For the text-containing cell, return its midpoint in (x, y) coordinate format. 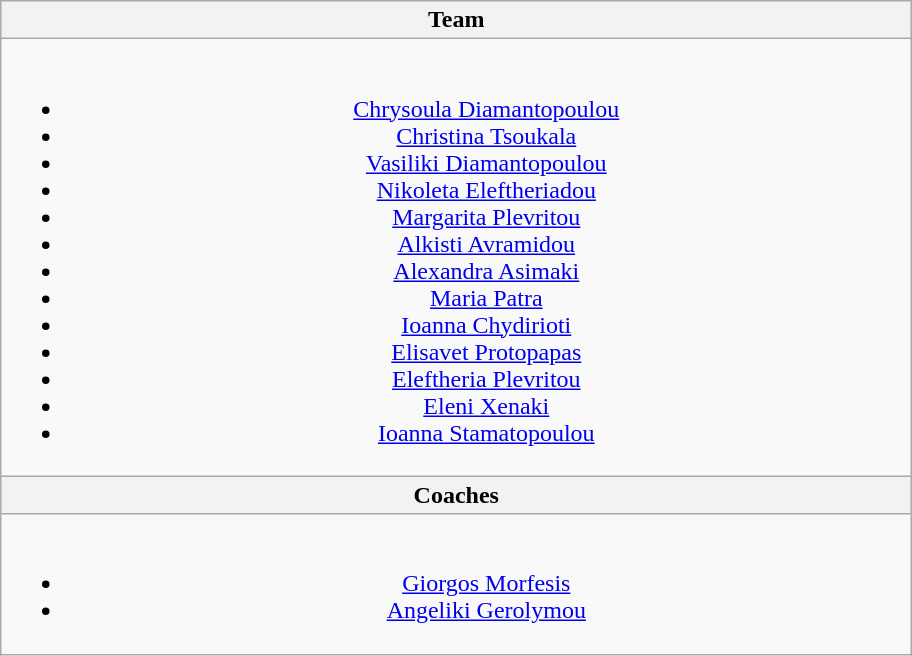
Team (456, 20)
Giorgos Morfesis Angeliki Gerolymou (456, 584)
Coaches (456, 495)
